Extract the (x, y) coordinate from the center of the cell holding the provided text.  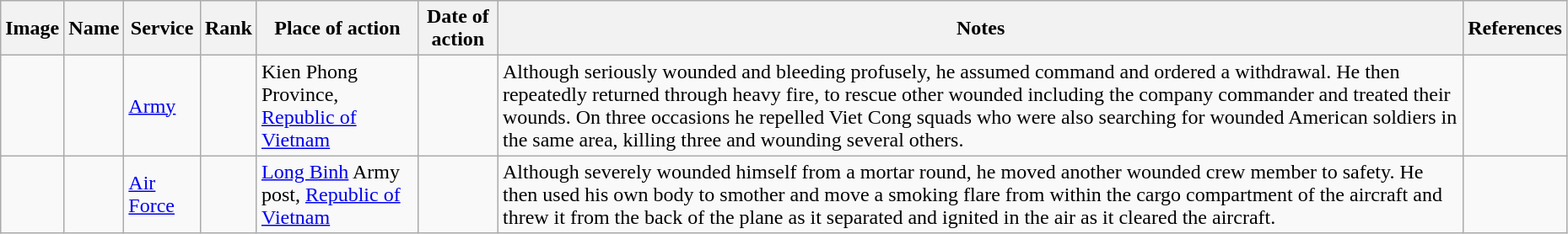
Kien Phong Province, Republic of Vietnam (337, 106)
Notes (980, 29)
Rank (228, 29)
Place of action (337, 29)
Date of action (457, 29)
Service (162, 29)
Long Binh Army post, Republic of Vietnam (337, 194)
Image (32, 29)
Army (162, 106)
Name (94, 29)
References (1515, 29)
Air Force (162, 194)
